Detect which cell encompasses the target text, then output its (X, Y) center coordinate. 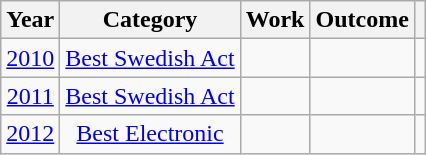
2011 (30, 96)
Year (30, 20)
2010 (30, 58)
Best Electronic (150, 134)
Outcome (362, 20)
2012 (30, 134)
Work (275, 20)
Category (150, 20)
